Search for the cell housing the specified text and yield its [X, Y] center coordinate. 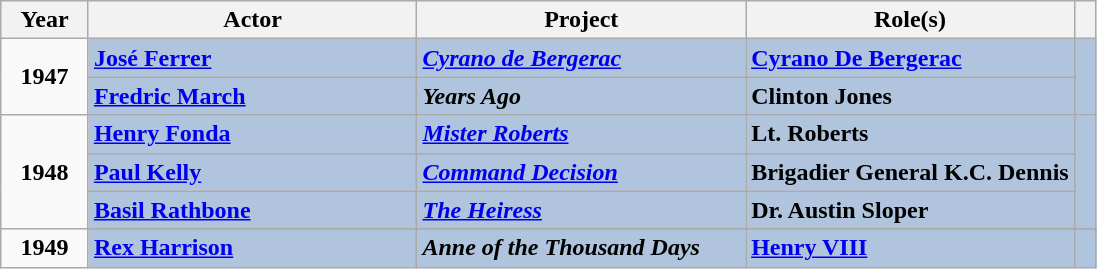
Project [582, 20]
Rex Harrison [252, 248]
Command Decision [582, 172]
The Heiress [582, 210]
Lt. Roberts [910, 134]
Basil Rathbone [252, 210]
José Ferrer [252, 58]
Fredric March [252, 96]
Henry Fonda [252, 134]
1948 [45, 172]
Role(s) [910, 20]
1949 [45, 248]
Paul Kelly [252, 172]
Brigadier General K.C. Dennis [910, 172]
Cyrano De Bergerac [910, 58]
Dr. Austin Sloper [910, 210]
Henry VIII [910, 248]
1947 [45, 77]
Mister Roberts [582, 134]
Actor [252, 20]
Cyrano de Bergerac [582, 58]
Clinton Jones [910, 96]
Anne of the Thousand Days [582, 248]
Year [45, 20]
Years Ago [582, 96]
